Pinpoint the cell where the given text exists, returning its [x, y] midpoint coordinate. 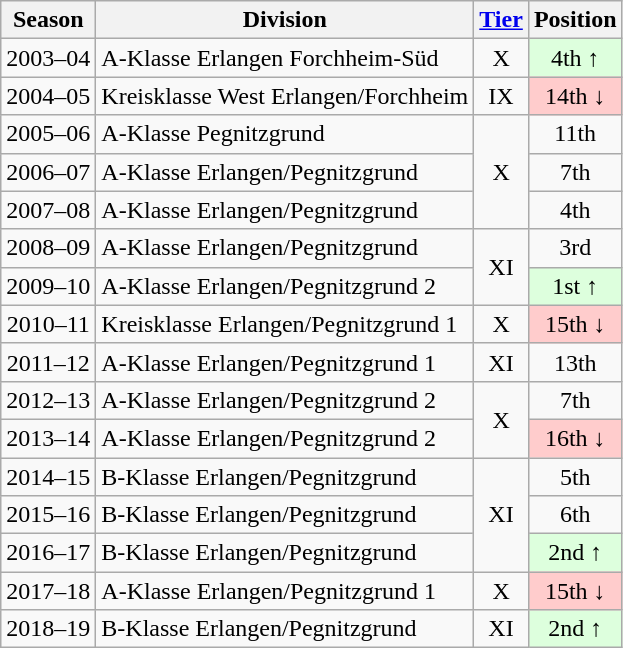
2015–16 [48, 515]
2003–04 [48, 58]
2009–10 [48, 286]
Tier [502, 20]
2007–08 [48, 210]
2013–14 [48, 438]
5th [575, 477]
Kreisklasse Erlangen/Pegnitzgrund 1 [285, 324]
2004–05 [48, 96]
2011–12 [48, 362]
A-Klasse Pegnitzgrund [285, 134]
11th [575, 134]
1st ↑ [575, 286]
4th [575, 210]
13th [575, 362]
6th [575, 515]
2017–18 [48, 591]
Season [48, 20]
2010–11 [48, 324]
A-Klasse Erlangen Forchheim-Süd [285, 58]
2018–19 [48, 629]
IX [502, 96]
2014–15 [48, 477]
2016–17 [48, 553]
Position [575, 20]
2008–09 [48, 248]
2012–13 [48, 400]
4th ↑ [575, 58]
Division [285, 20]
3rd [575, 248]
2006–07 [48, 172]
Kreisklasse West Erlangen/Forchheim [285, 96]
2005–06 [48, 134]
14th ↓ [575, 96]
16th ↓ [575, 438]
